Capture the cell that displays the provided text and extract its (x, y) central coordinate. 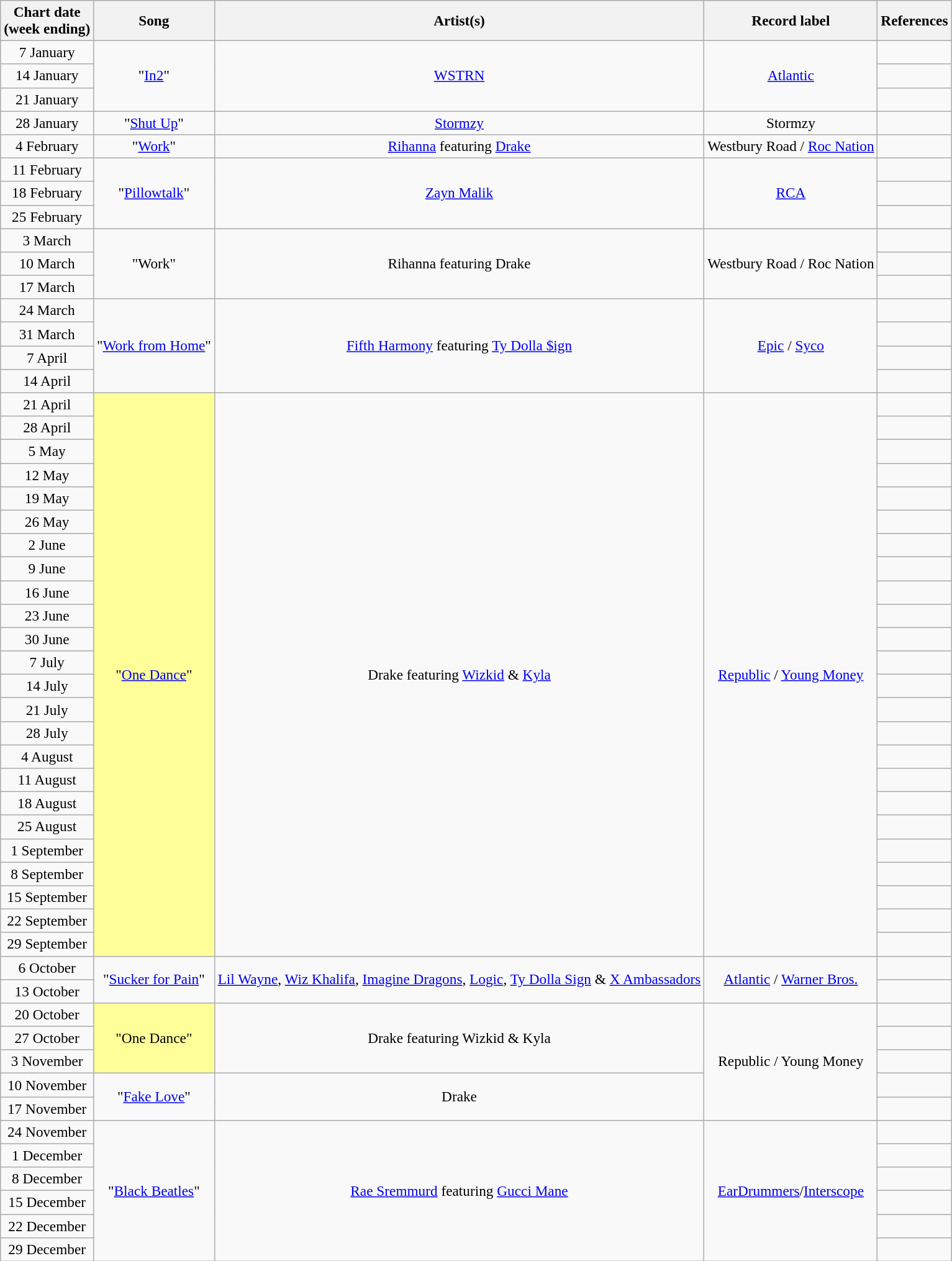
10 November (47, 1085)
WSTRN (460, 76)
31 March (47, 334)
20 October (47, 1014)
27 October (47, 1038)
Epic / Syco (791, 345)
24 November (47, 1132)
15 September (47, 897)
28 January (47, 122)
6 October (47, 968)
25 August (47, 827)
2 June (47, 545)
28 April (47, 428)
16 June (47, 592)
24 March (47, 311)
14 July (47, 686)
Rae Sremmurd featuring Gucci Mane (460, 1190)
19 May (47, 498)
Drake (460, 1096)
"Pillowtalk" (154, 193)
30 June (47, 639)
21 April (47, 404)
5 May (47, 451)
17 March (47, 287)
"Black Beatles" (154, 1190)
Atlantic / Warner Bros. (791, 980)
4 February (47, 146)
7 January (47, 52)
4 August (47, 756)
Record label (791, 20)
9 June (47, 568)
26 May (47, 522)
"Fake Love" (154, 1096)
10 March (47, 263)
"In2" (154, 76)
"Work from Home" (154, 345)
18 August (47, 803)
RCA (791, 193)
15 December (47, 1202)
12 May (47, 475)
Lil Wayne, Wiz Khalifa, Imagine Dragons, Logic, Ty Dolla Sign & X Ambassadors (460, 980)
"Shut Up" (154, 122)
References (914, 20)
7 July (47, 662)
22 September (47, 921)
23 June (47, 616)
29 September (47, 944)
Atlantic (791, 76)
Chart date(week ending) (47, 20)
13 October (47, 991)
8 December (47, 1179)
25 February (47, 217)
21 July (47, 709)
Zayn Malik (460, 193)
3 March (47, 240)
29 December (47, 1249)
3 November (47, 1062)
18 February (47, 193)
1 December (47, 1155)
"Sucker for Pain" (154, 980)
Song (154, 20)
Artist(s) (460, 20)
1 September (47, 850)
17 November (47, 1108)
EarDrummers/Interscope (791, 1190)
11 February (47, 170)
28 July (47, 733)
14 April (47, 381)
7 April (47, 357)
21 January (47, 99)
Fifth Harmony featuring Ty Dolla $ign (460, 345)
14 January (47, 76)
22 December (47, 1226)
11 August (47, 780)
8 September (47, 873)
